Provide the [x, y] coordinate of the cell's center where the given text is located.  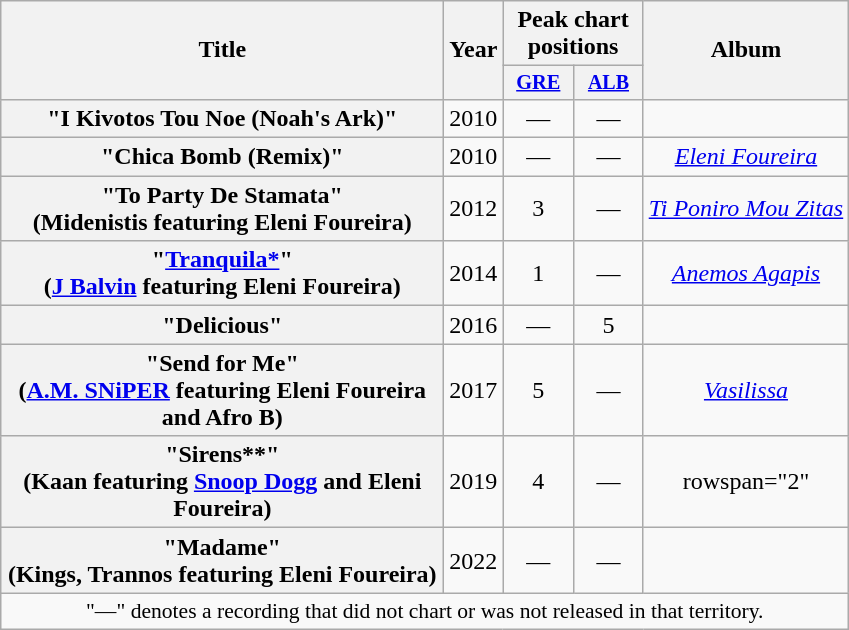
Ti Poniro Mou Zitas [746, 208]
"Send for Me"(A.M. SNiPER featuring Eleni Foureira and Afro B) [222, 390]
Title [222, 50]
2017 [474, 390]
GRE [538, 83]
"Delicious" [222, 325]
"Μadame"(Kings, Trannos featuring Eleni Foureira) [222, 560]
Anemos Agapis [746, 274]
2012 [474, 208]
"Tranquila*"(J Balvin featuring Eleni Foureira) [222, 274]
Album [746, 50]
rowspan="2" [746, 482]
2022 [474, 560]
2014 [474, 274]
"I Kivotos Tou Noe (Noah's Ark)" [222, 118]
"To Party De Stamata"(Midenistis featuring Eleni Foureira) [222, 208]
3 [538, 208]
"—" denotes a recording that did not chart or was not released in that territory. [425, 611]
2019 [474, 482]
1 [538, 274]
"Chica Bomb (Remix)" [222, 157]
2016 [474, 325]
Vasilissa [746, 390]
Eleni Foureira [746, 157]
ALB [608, 83]
"Sirens**"(Kaan featuring Snoop Dogg and Eleni Foureira) [222, 482]
Year [474, 50]
4 [538, 482]
Peak chart positions [573, 34]
